Identify which cell holds the provided text, then report its (X, Y) central coordinate. 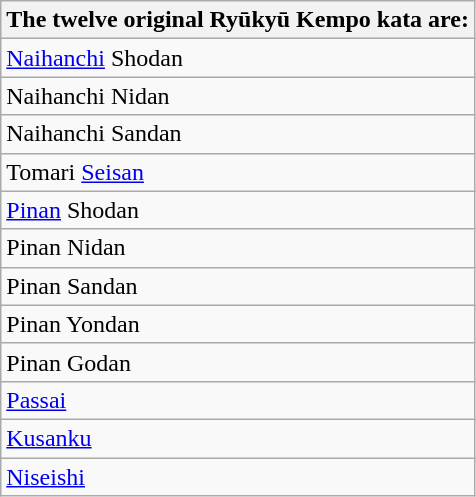
Niseishi (238, 477)
Naihanchi Sandan (238, 134)
Pinan Godan (238, 362)
Pinan Nidan (238, 248)
Tomari Seisan (238, 172)
Pinan Shodan (238, 210)
Passai (238, 400)
Kusanku (238, 438)
Pinan Sandan (238, 286)
Naihanchi Shodan (238, 58)
The twelve original Ryūkyū Kempo kata are: (238, 20)
Pinan Yondan (238, 324)
Naihanchi Nidan (238, 96)
